Capture the cell that displays the provided text and extract its [x, y] central coordinate. 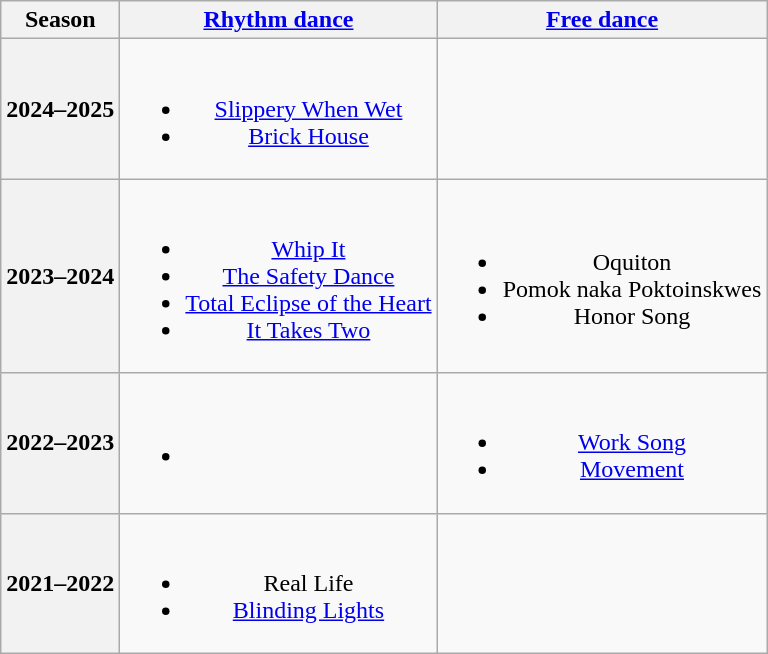
2024–2025 [60, 109]
OquitonPomok naka Poktoinskwes Honor Song [602, 276]
Season [60, 20]
2023–2024 [60, 276]
Rhythm dance [278, 20]
2022–2023 [60, 443]
2021–2022 [60, 583]
Slippery When WetBrick House [278, 109]
Work SongMovement [602, 443]
Real LifeBlinding Lights [278, 583]
Whip It The Safety Dance Total Eclipse of the Heart It Takes Two [278, 276]
Free dance [602, 20]
